Find where the given text appears and provide that cell's center as (X, Y) coordinate. 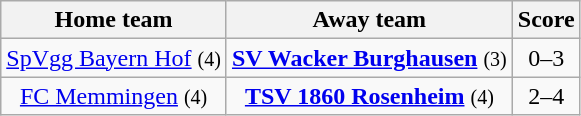
Score (546, 20)
Away team (369, 20)
TSV 1860 Rosenheim (4) (369, 96)
Home team (114, 20)
2–4 (546, 96)
0–3 (546, 58)
FC Memmingen (4) (114, 96)
SpVgg Bayern Hof (4) (114, 58)
SV Wacker Burghausen (3) (369, 58)
